Determine the (X, Y) coordinate at the center of the cell enclosing the given text.  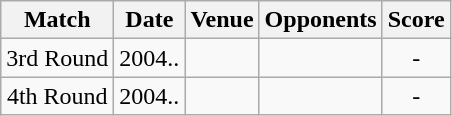
Date (150, 20)
Score (416, 20)
Venue (222, 20)
Match (58, 20)
Opponents (320, 20)
3rd Round (58, 58)
4th Round (58, 96)
